Detect which cell encompasses the target text, then output its (X, Y) center coordinate. 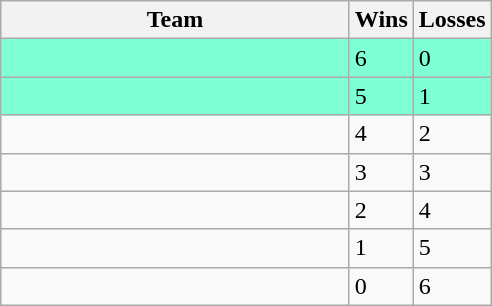
Losses (452, 20)
Team (176, 20)
Wins (381, 20)
